Provide the (X, Y) coordinate of the cell's center where the given text is located.  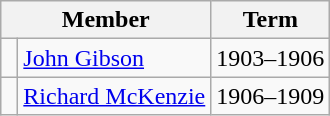
1906–1909 (270, 96)
Richard McKenzie (114, 96)
Term (270, 20)
John Gibson (114, 58)
Member (106, 20)
1903–1906 (270, 58)
